Scan for the cell matching the given text and deliver its [X, Y] coordinate at center. 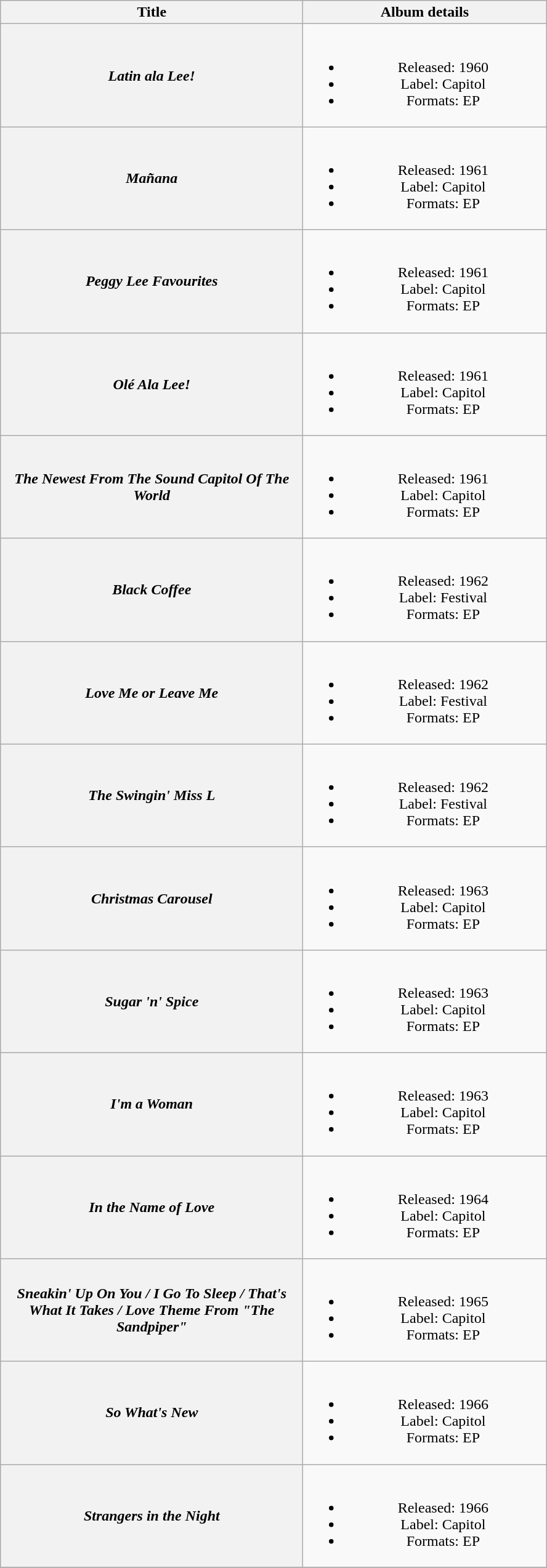
So What's New [152, 1413]
Peggy Lee Favourites [152, 281]
Black Coffee [152, 590]
The Swingin' Miss L [152, 796]
Olé Ala Lee! [152, 384]
Released: 1965Label: CapitolFormats: EP [425, 1311]
Sugar 'n' Spice [152, 1001]
Strangers in the Night [152, 1516]
Released: 1960Label: CapitolFormats: EP [425, 75]
Sneakin' Up On You / I Go To Sleep / That's What It Takes / Love Theme From "The Sandpiper" [152, 1311]
Mañana [152, 179]
Title [152, 12]
The Newest From The Sound Capitol Of The World [152, 487]
Album details [425, 12]
Christmas Carousel [152, 898]
I'm a Woman [152, 1104]
Latin ala Lee! [152, 75]
Released: 1964Label: CapitolFormats: EP [425, 1207]
In the Name of Love [152, 1207]
Love Me or Leave Me [152, 692]
